Locate the cell with the specified text and output its [X, Y] center coordinate. 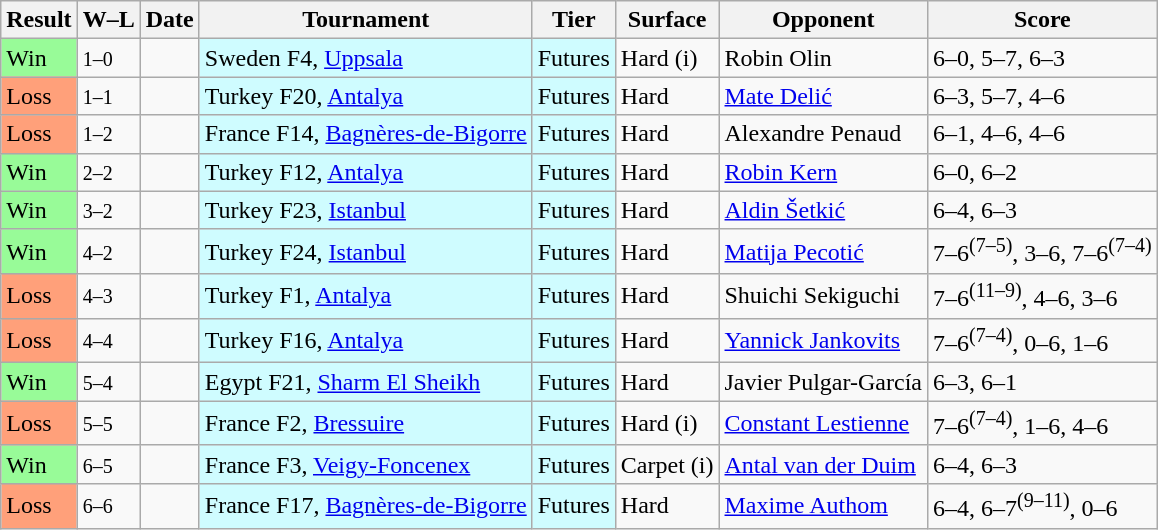
1–2 [108, 134]
Carpet (i) [667, 464]
Maxime Authom [823, 506]
Opponent [823, 20]
6–5 [108, 464]
Sweden F4, Uppsala [366, 58]
France F14, Bagnères-de-Bigorre [366, 134]
6–0, 5–7, 6–3 [1042, 58]
6–4, 6–7(9–11), 0–6 [1042, 506]
Antal van der Duim [823, 464]
Constant Lestienne [823, 424]
France F3, Veigy-Foncenex [366, 464]
5–4 [108, 382]
7–6(7–4), 1–6, 4–6 [1042, 424]
Yannick Jankovits [823, 340]
4–2 [108, 252]
6–0, 6–2 [1042, 172]
Matija Pecotić [823, 252]
1–1 [108, 96]
Turkey F12, Antalya [366, 172]
Robin Kern [823, 172]
Alexandre Penaud [823, 134]
France F17, Bagnères-de-Bigorre [366, 506]
Egypt F21, Sharm El Sheikh [366, 382]
7–6(11–9), 4–6, 3–6 [1042, 296]
Result [39, 20]
4–3 [108, 296]
6–3, 5–7, 4–6 [1042, 96]
Turkey F20, Antalya [366, 96]
6–3, 6–1 [1042, 382]
3–2 [108, 210]
1–0 [108, 58]
6–6 [108, 506]
2–2 [108, 172]
Turkey F23, Istanbul [366, 210]
Robin Olin [823, 58]
Tournament [366, 20]
6–1, 4–6, 4–6 [1042, 134]
W–L [108, 20]
Turkey F24, Istanbul [366, 252]
France F2, Bressuire [366, 424]
Turkey F1, Antalya [366, 296]
Aldin Šetkić [823, 210]
7–6(7–4), 0–6, 1–6 [1042, 340]
Turkey F16, Antalya [366, 340]
Javier Pulgar-García [823, 382]
Date [170, 20]
Surface [667, 20]
Score [1042, 20]
4–4 [108, 340]
Mate Delić [823, 96]
Tier [574, 20]
Shuichi Sekiguchi [823, 296]
5–5 [108, 424]
7–6(7–5), 3–6, 7–6(7–4) [1042, 252]
